For the text-containing cell, return its midpoint in (x, y) coordinate format. 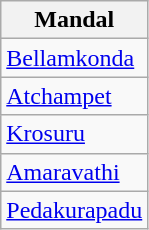
Mandal (74, 20)
Atchampet (74, 96)
Bellamkonda (74, 58)
Krosuru (74, 134)
Pedakurapadu (74, 210)
Amaravathi (74, 172)
